Provide the (x, y) coordinate of the cell's center where the given text is located.  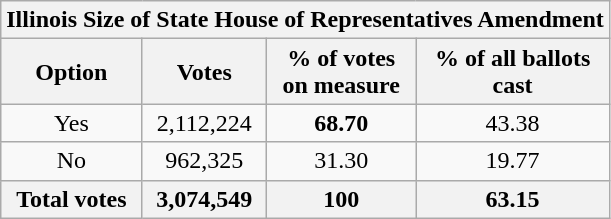
2,112,224 (204, 123)
43.38 (512, 123)
% of voteson measure (340, 72)
Option (72, 72)
962,325 (204, 161)
Illinois Size of State House of Representatives Amendment (306, 20)
19.77 (512, 161)
100 (340, 199)
Yes (72, 123)
No (72, 161)
68.70 (340, 123)
3,074,549 (204, 199)
% of all ballotscast (512, 72)
63.15 (512, 199)
31.30 (340, 161)
Total votes (72, 199)
Votes (204, 72)
